Search for the cell housing the specified text and yield its (x, y) center coordinate. 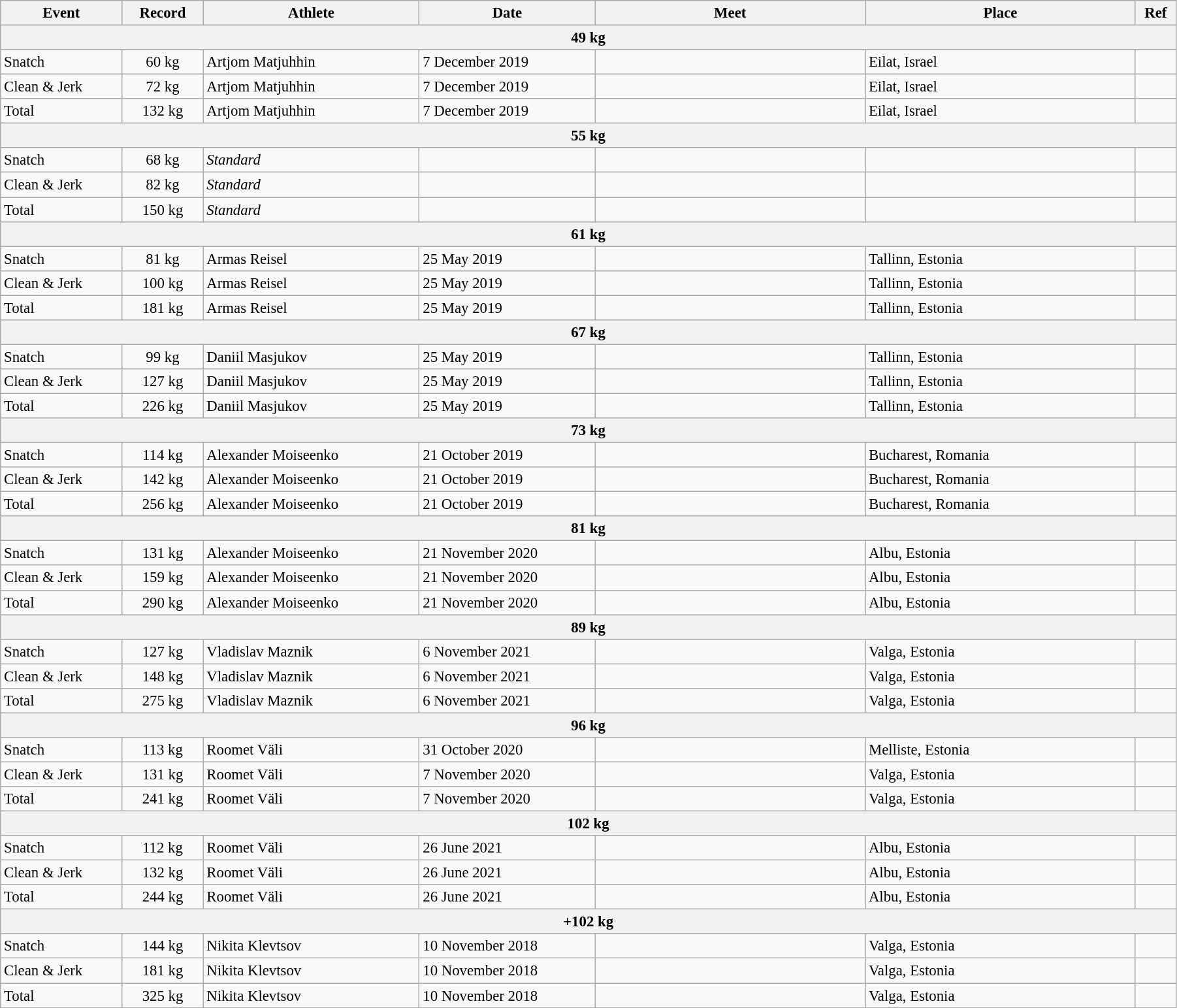
82 kg (163, 185)
102 kg (588, 824)
31 October 2020 (507, 750)
244 kg (163, 897)
55 kg (588, 136)
89 kg (588, 627)
67 kg (588, 333)
159 kg (163, 578)
150 kg (163, 210)
73 kg (588, 431)
Meet (730, 13)
325 kg (163, 996)
Record (163, 13)
112 kg (163, 848)
Event (61, 13)
256 kg (163, 504)
142 kg (163, 480)
72 kg (163, 87)
113 kg (163, 750)
49 kg (588, 38)
60 kg (163, 62)
100 kg (163, 283)
144 kg (163, 947)
+102 kg (588, 922)
Date (507, 13)
Melliste, Estonia (1001, 750)
96 kg (588, 725)
Place (1001, 13)
Ref (1155, 13)
290 kg (163, 602)
68 kg (163, 160)
61 kg (588, 234)
226 kg (163, 406)
148 kg (163, 676)
Athlete (311, 13)
99 kg (163, 357)
275 kg (163, 701)
241 kg (163, 799)
114 kg (163, 455)
